Locate the cell with the specified text and output its [X, Y] center coordinate. 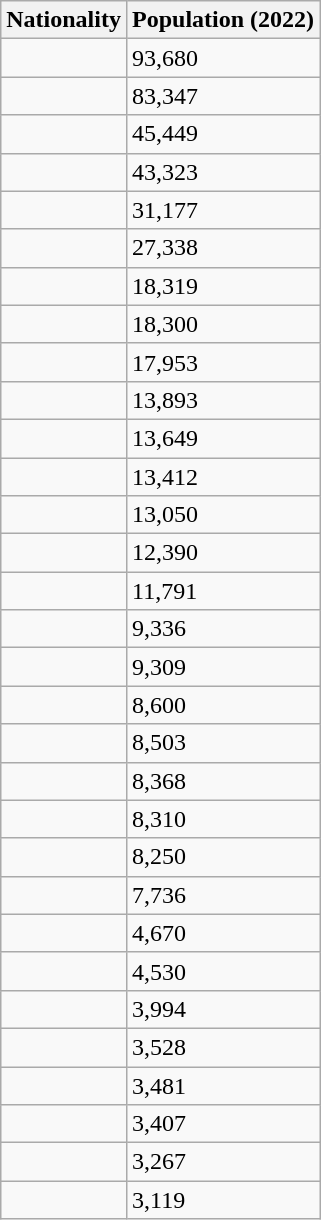
3,994 [222, 1009]
17,953 [222, 362]
Nationality [64, 20]
8,368 [222, 781]
7,736 [222, 895]
Population (2022) [222, 20]
8,600 [222, 705]
27,338 [222, 248]
3,119 [222, 1200]
13,050 [222, 515]
45,449 [222, 134]
8,503 [222, 743]
43,323 [222, 172]
3,528 [222, 1047]
13,893 [222, 400]
31,177 [222, 210]
18,300 [222, 324]
3,481 [222, 1085]
12,390 [222, 553]
13,649 [222, 438]
18,319 [222, 286]
3,267 [222, 1162]
93,680 [222, 58]
9,309 [222, 667]
4,670 [222, 933]
8,310 [222, 819]
13,412 [222, 477]
11,791 [222, 591]
3,407 [222, 1124]
4,530 [222, 971]
8,250 [222, 857]
9,336 [222, 629]
83,347 [222, 96]
